Detect which cell encompasses the target text, then output its [x, y] center coordinate. 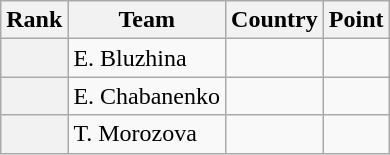
T. Morozova [147, 134]
Country [275, 20]
Point [356, 20]
E. Chabanenko [147, 96]
E. Bluzhina [147, 58]
Team [147, 20]
Rank [34, 20]
